Provide the [x, y] coordinate of the cell's center where the given text is located.  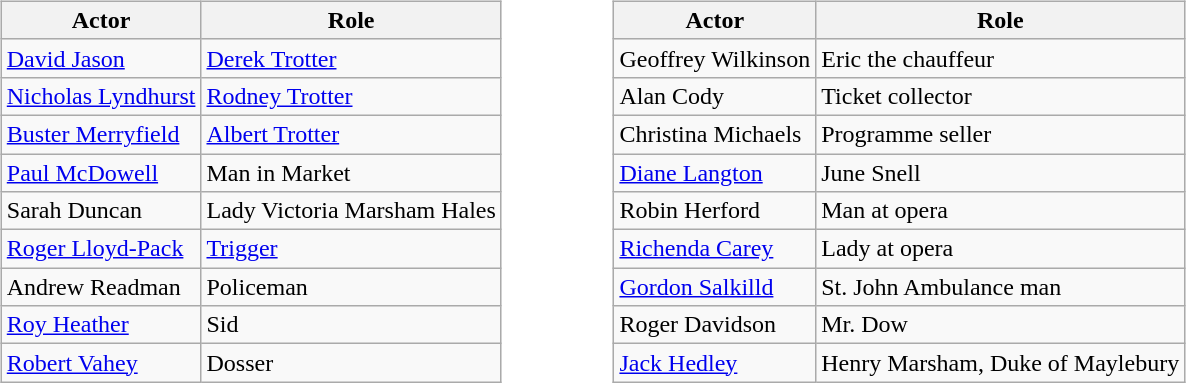
June Snell [1000, 173]
Rodney Trotter [351, 96]
Lady at opera [1000, 249]
Sid [351, 325]
Alan Cody [715, 96]
Man in Market [351, 173]
Christina Michaels [715, 134]
St. John Ambulance man [1000, 287]
Roger Davidson [715, 325]
Robert Vahey [101, 363]
Lady Victoria Marsham Hales [351, 211]
Man at opera [1000, 211]
Henry Marsham, Duke of Maylebury [1000, 363]
Geoffrey Wilkinson [715, 58]
Gordon Salkilld [715, 287]
Sarah Duncan [101, 211]
Jack Hedley [715, 363]
Robin Herford [715, 211]
Eric the chauffeur [1000, 58]
Richenda Carey [715, 249]
Paul McDowell [101, 173]
Programme seller [1000, 134]
Buster Merryfield [101, 134]
Roger Lloyd-Pack [101, 249]
Trigger [351, 249]
Diane Langton [715, 173]
Derek Trotter [351, 58]
Policeman [351, 287]
Mr. Dow [1000, 325]
Dosser [351, 363]
Andrew Readman [101, 287]
Ticket collector [1000, 96]
Roy Heather [101, 325]
David Jason [101, 58]
Albert Trotter [351, 134]
Nicholas Lyndhurst [101, 96]
